Provide the [x, y] coordinate of the cell's center where the given text is located.  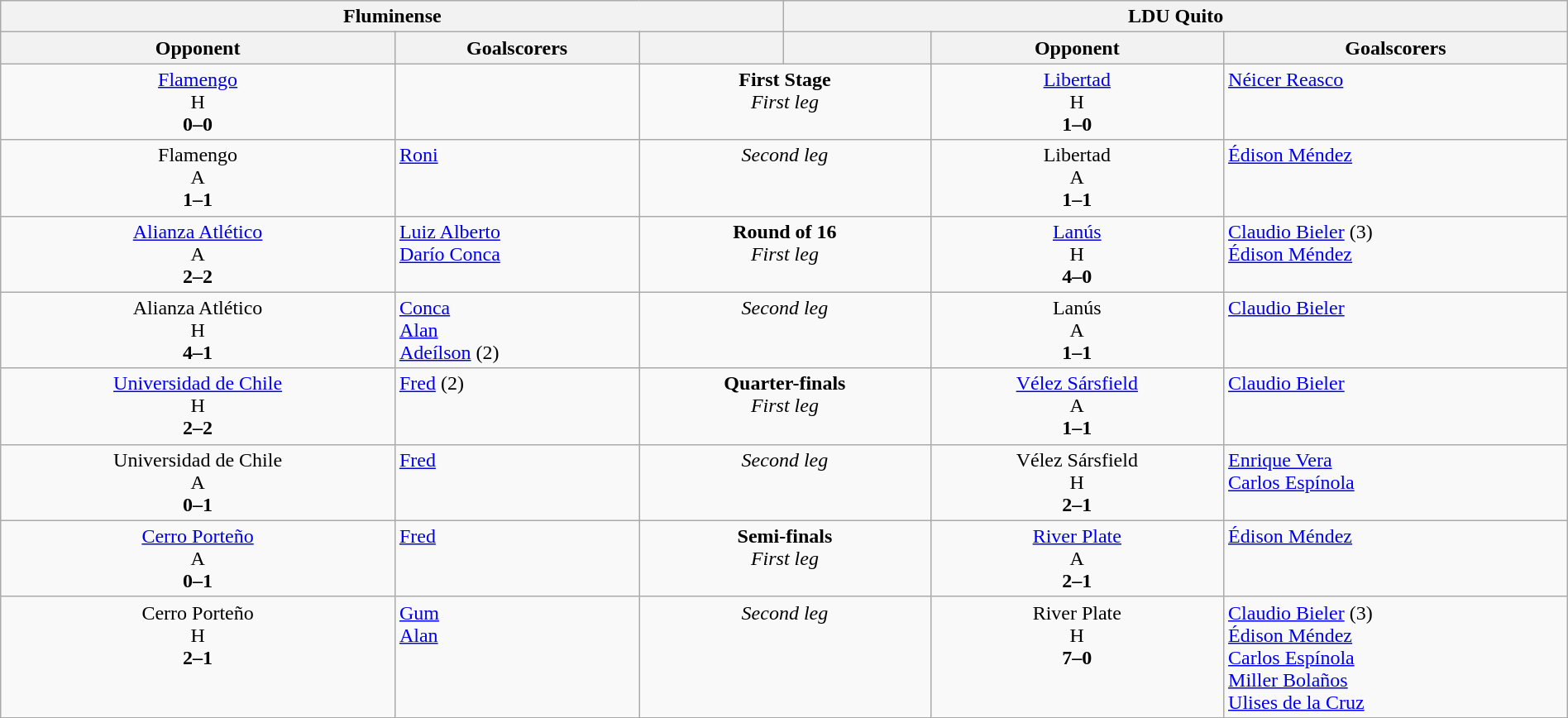
Claudio Bieler (3)Édison Méndez [1396, 254]
Quarter-finals First leg [785, 406]
GumAlan [516, 657]
Semi-finals First leg [785, 558]
Alianza AtléticoH4–1 [198, 330]
Luiz AlbertoDarío Conca [516, 254]
Fred (2) [516, 406]
Enrique VeraCarlos Espínola [1396, 482]
Lanús H 4–0 [1077, 254]
Vélez SársfieldA1–1 [1077, 406]
ConcaAlanAdeílson (2) [516, 330]
LibertadA1–1 [1077, 178]
First Stage First leg [785, 102]
Cerro PorteñoH2–1 [198, 657]
Universidad de ChileA0–1 [198, 482]
Alianza Atlético A 2–2 [198, 254]
River PlateA2–1 [1077, 558]
LDU Quito [1176, 17]
Claudio Bieler (3)Édison MéndezCarlos EspínolaMiller BolañosUlises de la Cruz [1396, 657]
Cerro Porteño A0–1 [198, 558]
River PlateH7–0 [1077, 657]
Roni [516, 178]
Fluminense [392, 17]
Flamengo H 0–0 [198, 102]
Round of 16 First leg [785, 254]
LanúsA1–1 [1077, 330]
Libertad H 1–0 [1077, 102]
FlamengoA1–1 [198, 178]
Vélez SársfieldH2–1 [1077, 482]
Néicer Reasco [1396, 102]
Universidad de ChileH2–2 [198, 406]
